Return the [X, Y] coordinate for the center point of the cell that contains the specified text.  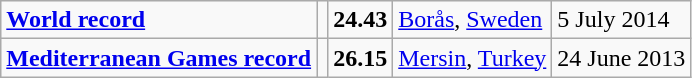
24 June 2013 [622, 58]
Mediterranean Games record [159, 58]
24.43 [360, 20]
5 July 2014 [622, 20]
Borås, Sweden [472, 20]
26.15 [360, 58]
Mersin, Turkey [472, 58]
World record [159, 20]
